Provide the [x, y] coordinate of the cell's center where the given text is located.  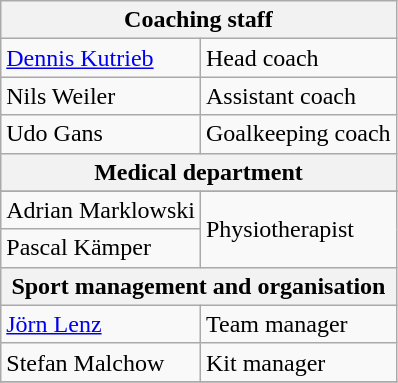
Adrian Marklowski [101, 210]
Nils Weiler [101, 96]
Stefan Malchow [101, 362]
Kit manager [298, 362]
Coaching staff [198, 20]
Goalkeeping coach [298, 134]
Head coach [298, 58]
Udo Gans [101, 134]
Physiotherapist [298, 229]
Jörn Lenz [101, 324]
Assistant coach [298, 96]
Dennis Kutrieb [101, 58]
Sport management and organisation [198, 286]
Team manager [298, 324]
Pascal Kämper [101, 248]
Medical department [198, 172]
